Find where the given text appears and provide that cell's center as [X, Y] coordinate. 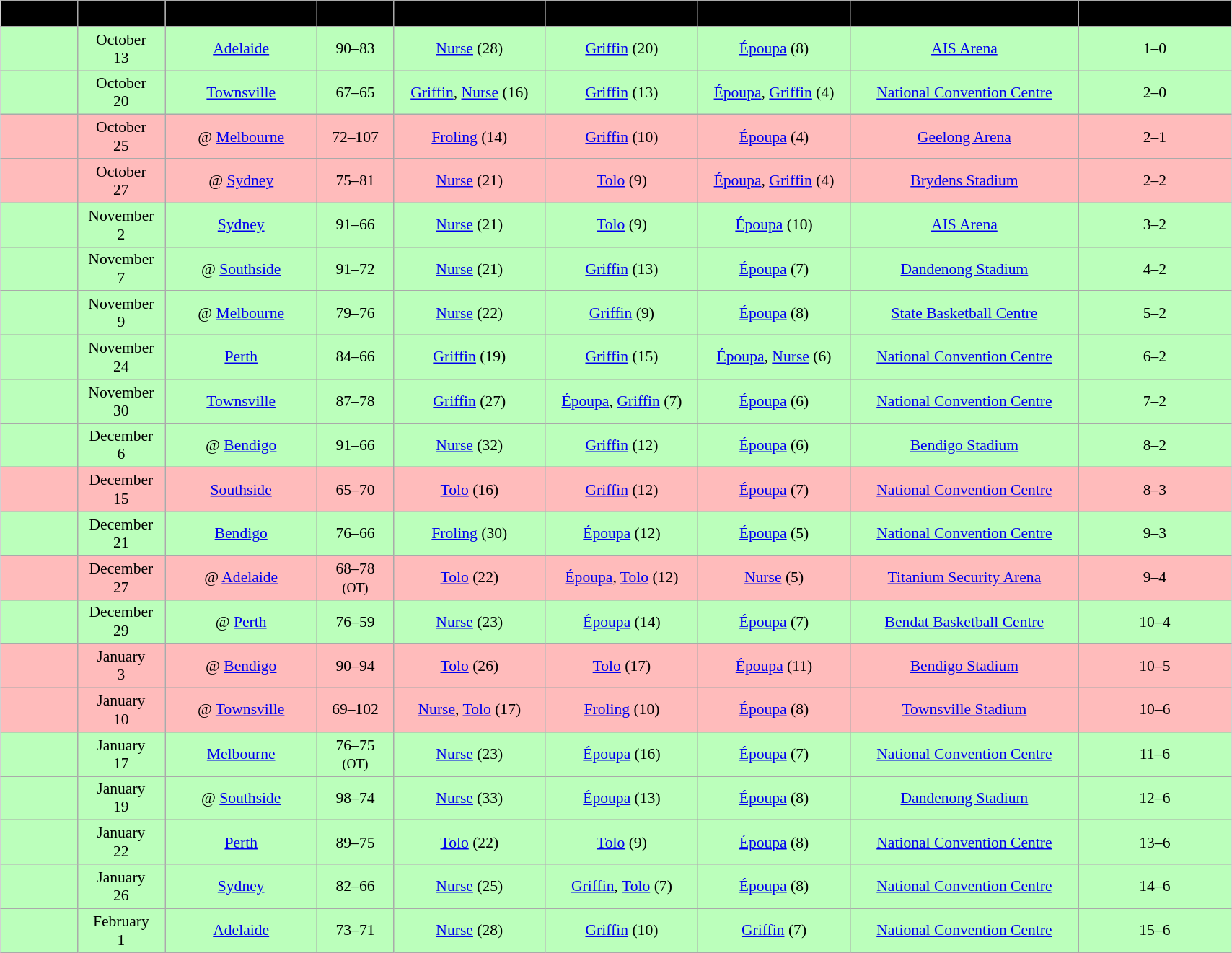
82–66 [356, 886]
2–2 [1154, 180]
12–6 [1154, 798]
11–6 [1154, 755]
1–0 [1154, 49]
Townsville Stadium [965, 710]
76–66 [356, 534]
Tolo (16) [469, 489]
Date [121, 14]
Nurse, Tolo (17) [469, 710]
10–6 [1154, 710]
90–83 [356, 49]
15–6 [1154, 931]
Southside [241, 489]
Geelong Arena [965, 137]
7–2 [1154, 401]
December 6 [121, 446]
Griffin (20) [622, 49]
Époupa (14) [622, 622]
Nurse (33) [469, 798]
Nurse (25) [469, 886]
Époupa, Griffin (7) [622, 401]
Tolo (17) [622, 667]
Nurse (32) [469, 446]
73–71 [356, 931]
December 21 [121, 534]
January 26 [121, 886]
Griffin (7) [773, 931]
Griffin, Nurse (16) [469, 92]
Bendat Basketball Centre [965, 622]
@ Sydney [241, 180]
13–6 [1154, 843]
Époupa (12) [622, 534]
8–2 [1154, 446]
January 3 [121, 667]
Époupa, Nurse (6) [773, 358]
76–75 (OT) [356, 755]
5–2 [1154, 313]
10–5 [1154, 667]
@ Perth [241, 622]
@ Adelaide [241, 577]
91–72 [356, 268]
Nurse (5) [773, 577]
Époupa, Tolo (12) [622, 577]
Griffin (15) [622, 358]
High rebounds [622, 14]
65–70 [356, 489]
Location [965, 14]
February 1 [121, 931]
6–2 [1154, 358]
Melbourne [241, 755]
3–2 [1154, 225]
Bendigo [241, 534]
84–66 [356, 358]
2–0 [1154, 92]
Froling (14) [469, 137]
December 29 [121, 622]
69–102 [356, 710]
January 22 [121, 843]
December 15 [121, 489]
Tolo (26) [469, 667]
98–74 [356, 798]
Score [356, 14]
@ Townsville [241, 710]
Team [241, 14]
72–107 [356, 137]
10–4 [1154, 622]
4–2 [1154, 268]
October 13 [121, 49]
79–76 [356, 313]
9–4 [1154, 577]
Froling (10) [622, 710]
Game [40, 14]
Griffin, Tolo (7) [622, 886]
Époupa (16) [622, 755]
October 20 [121, 92]
Froling (30) [469, 534]
January 10 [121, 710]
Brydens Stadium [965, 180]
9–3 [1154, 534]
January 19 [121, 798]
State Basketball Centre [965, 313]
Époupa (4) [773, 137]
November 30 [121, 401]
67–65 [356, 92]
Nurse (22) [469, 313]
Époupa (13) [622, 798]
87–78 [356, 401]
Époupa (5) [773, 534]
November 7 [121, 268]
November 2 [121, 225]
Griffin (27) [469, 401]
High assists [773, 14]
January 17 [121, 755]
8–3 [1154, 489]
2–1 [1154, 137]
High points [469, 14]
Époupa (11) [773, 667]
December 27 [121, 577]
Époupa (10) [773, 225]
November 9 [121, 313]
89–75 [356, 843]
October 27 [121, 180]
14–6 [1154, 886]
Griffin (19) [469, 358]
November 24 [121, 358]
Record [1154, 14]
October 25 [121, 137]
68–78 (OT) [356, 577]
90–94 [356, 667]
Griffin (9) [622, 313]
75–81 [356, 180]
76–59 [356, 622]
Titanium Security Arena [965, 577]
